Determine the (x, y) coordinate at the center of the cell enclosing the given text.  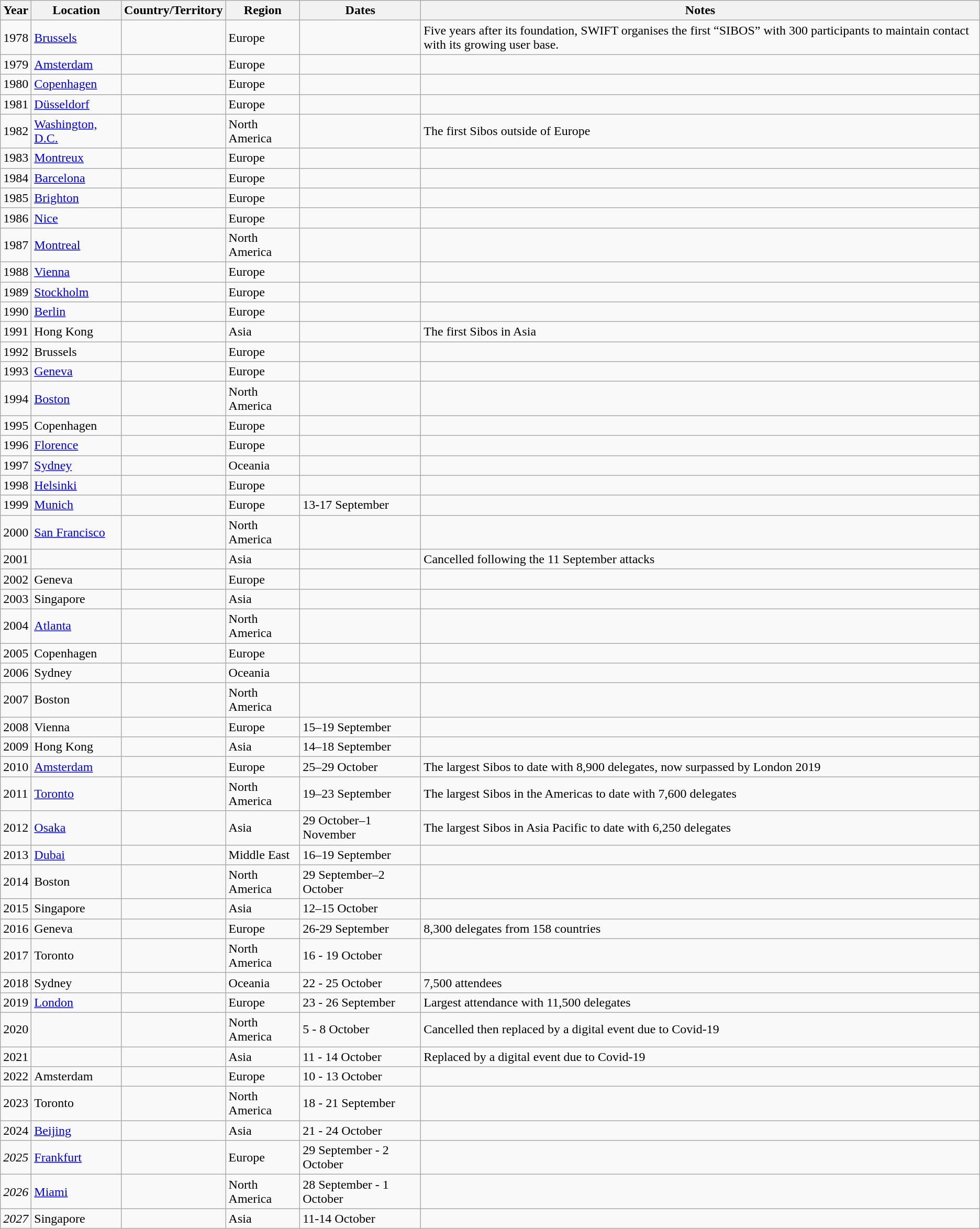
2010 (16, 767)
13-17 September (360, 505)
1989 (16, 292)
1984 (16, 178)
1992 (16, 352)
28 September - 1 October (360, 1191)
1991 (16, 332)
26-29 September (360, 929)
11-14 October (360, 1219)
Brighton (76, 198)
29 October–1 November (360, 828)
Montreux (76, 158)
5 - 8 October (360, 1029)
Largest attendance with 11,500 delegates (700, 1002)
Düsseldorf (76, 104)
2011 (16, 794)
2012 (16, 828)
19–23 September (360, 794)
Location (76, 10)
1997 (16, 465)
Stockholm (76, 292)
2024 (16, 1131)
Dates (360, 10)
29 September–2 October (360, 881)
2022 (16, 1077)
Berlin (76, 312)
Year (16, 10)
16–19 September (360, 855)
The largest Sibos in Asia Pacific to date with 6,250 delegates (700, 828)
2002 (16, 579)
Atlanta (76, 626)
8,300 delegates from 158 countries (700, 929)
Cancelled then replaced by a digital event due to Covid-19 (700, 1029)
2004 (16, 626)
2020 (16, 1029)
2016 (16, 929)
Notes (700, 10)
1986 (16, 218)
1993 (16, 372)
25–29 October (360, 767)
10 - 13 October (360, 1077)
1982 (16, 131)
1994 (16, 399)
The first Sibos outside of Europe (700, 131)
Cancelled following the 11 September attacks (700, 559)
Beijing (76, 1131)
San Francisco (76, 532)
1979 (16, 64)
Replaced by a digital event due to Covid-19 (700, 1057)
1999 (16, 505)
2001 (16, 559)
The largest Sibos in the Americas to date with 7,600 delegates (700, 794)
1990 (16, 312)
Miami (76, 1191)
The first Sibos in Asia (700, 332)
15–19 September (360, 727)
23 - 26 September (360, 1002)
1998 (16, 485)
22 - 25 October (360, 982)
2003 (16, 599)
11 - 14 October (360, 1057)
Middle East (263, 855)
2018 (16, 982)
2005 (16, 653)
1987 (16, 245)
Osaka (76, 828)
2008 (16, 727)
2017 (16, 956)
Montreal (76, 245)
2021 (16, 1057)
16 - 19 October (360, 956)
2009 (16, 747)
Florence (76, 445)
1985 (16, 198)
Helsinki (76, 485)
Munich (76, 505)
2015 (16, 909)
The largest Sibos to date with 8,900 delegates, now surpassed by London 2019 (700, 767)
Barcelona (76, 178)
London (76, 1002)
2025 (16, 1158)
1983 (16, 158)
2013 (16, 855)
2023 (16, 1103)
14–18 September (360, 747)
1995 (16, 426)
29 September - 2 October (360, 1158)
Washington, D.C. (76, 131)
2006 (16, 673)
1980 (16, 84)
2026 (16, 1191)
Dubai (76, 855)
Country/Territory (174, 10)
Region (263, 10)
2007 (16, 700)
1978 (16, 38)
2027 (16, 1219)
1996 (16, 445)
Nice (76, 218)
1981 (16, 104)
Five years after its foundation, SWIFT organises the first “SIBOS” with 300 participants to maintain contact with its growing user base. (700, 38)
Frankfurt (76, 1158)
18 - 21 September (360, 1103)
21 - 24 October (360, 1131)
2000 (16, 532)
2014 (16, 881)
7,500 attendees (700, 982)
12–15 October (360, 909)
2019 (16, 1002)
1988 (16, 272)
